Identify which cell holds the provided text, then report its (X, Y) central coordinate. 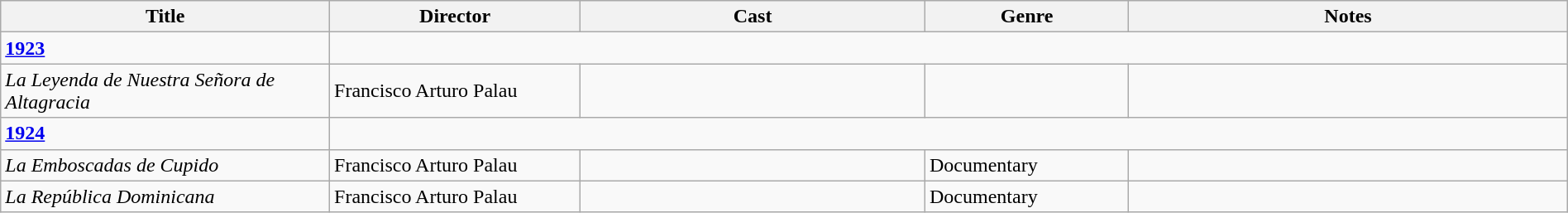
Cast (753, 17)
La Emboscadas de Cupido (165, 165)
1924 (165, 133)
Director (455, 17)
1923 (165, 48)
La República Dominicana (165, 196)
Genre (1026, 17)
Notes (1348, 17)
La Leyenda de Nuestra Señora de Altagracia (165, 91)
Title (165, 17)
